Identify which cell holds the provided text, then report its [x, y] central coordinate. 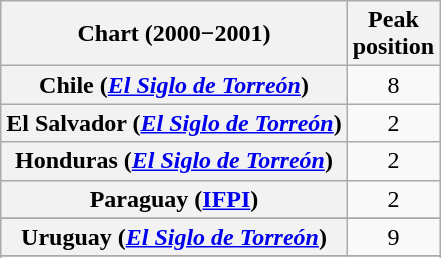
9 [393, 237]
Peakposition [393, 34]
Uruguay (El Siglo de Torreón) [174, 237]
El Salvador (El Siglo de Torreón) [174, 123]
Chile (El Siglo de Torreón) [174, 85]
Chart (2000−2001) [174, 34]
8 [393, 85]
Honduras (El Siglo de Torreón) [174, 161]
Paraguay (IFPI) [174, 199]
